Identify which cell holds the provided text, then report its (X, Y) central coordinate. 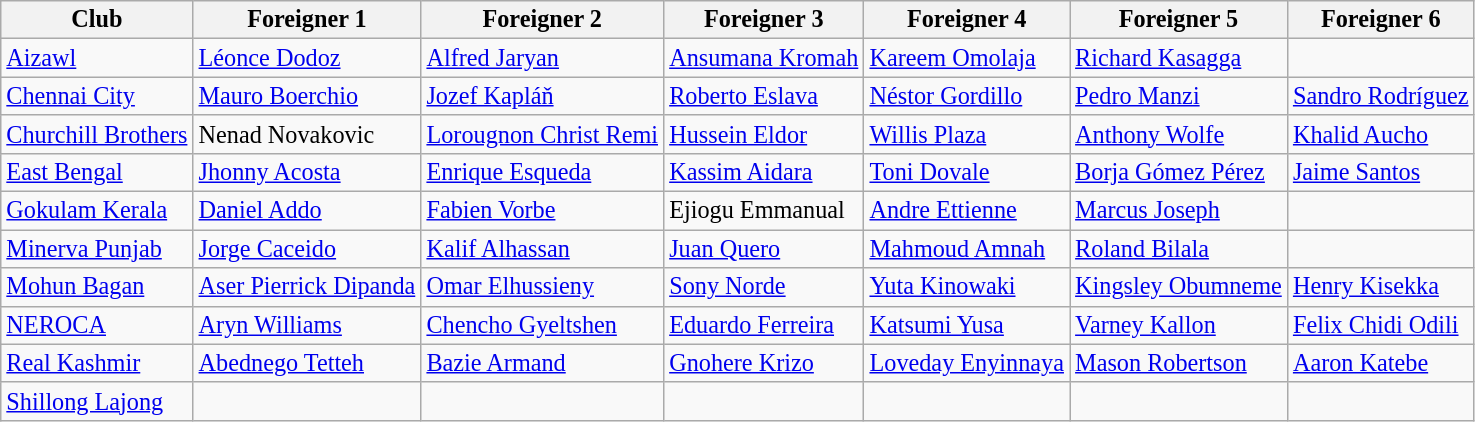
Aryn Williams (307, 325)
Khalid Aucho (1380, 134)
Abednego Tetteh (307, 363)
Kareem Omolaja (967, 58)
Enrique Esqueda (542, 173)
Daniel Addo (307, 211)
Sony Norde (764, 287)
Churchill Brothers (97, 134)
Roberto Eslava (764, 96)
Néstor Gordillo (967, 96)
Aser Pierrick Dipanda (307, 287)
Pedro Manzi (1179, 96)
Jhonny Acosta (307, 173)
Léonce Dodoz (307, 58)
Gokulam Kerala (97, 211)
Foreigner 1 (307, 20)
Felix Chidi Odili (1380, 325)
Juan Quero (764, 249)
Ansumana Kromah (764, 58)
Foreigner 4 (967, 20)
Real Kashmir (97, 363)
Mahmoud Amnah (967, 249)
Richard Kasagga (1179, 58)
Fabien Vorbe (542, 211)
Mauro Boerchio (307, 96)
East Bengal (97, 173)
Henry Kisekka (1380, 287)
Shillong Lajong (97, 401)
Club (97, 20)
NEROCA (97, 325)
Foreigner 6 (1380, 20)
Nenad Novakovic (307, 134)
Varney Kallon (1179, 325)
Yuta Kinowaki (967, 287)
Foreigner 3 (764, 20)
Willis Plaza (967, 134)
Borja Gómez Pérez (1179, 173)
Aaron Katebe (1380, 363)
Marcus Joseph (1179, 211)
Alfred Jaryan (542, 58)
Jorge Caceido (307, 249)
Andre Ettienne (967, 211)
Ejiogu Emmanual (764, 211)
Sandro Rodríguez (1380, 96)
Chennai City (97, 96)
Gnohere Krizo (764, 363)
Jaime Santos (1380, 173)
Eduardo Ferreira (764, 325)
Toni Dovale (967, 173)
Foreigner 5 (1179, 20)
Mason Robertson (1179, 363)
Kalif Alhassan (542, 249)
Bazie Armand (542, 363)
Chencho Gyeltshen (542, 325)
Aizawl (97, 58)
Kingsley Obumneme (1179, 287)
Lorougnon Christ Remi (542, 134)
Foreigner 2 (542, 20)
Kassim Aidara (764, 173)
Hussein Eldor (764, 134)
Omar Elhussieny (542, 287)
Loveday Enyinnaya (967, 363)
Katsumi Yusa (967, 325)
Mohun Bagan (97, 287)
Roland Bilala (1179, 249)
Jozef Kapláň (542, 96)
Minerva Punjab (97, 249)
Anthony Wolfe (1179, 134)
